Determine the [x, y] coordinate at the center of the cell enclosing the given text.  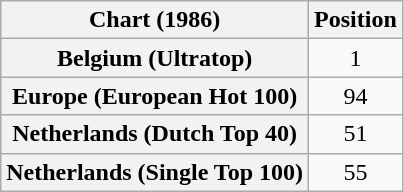
55 [356, 172]
Position [356, 20]
51 [356, 134]
Netherlands (Single Top 100) [155, 172]
Europe (European Hot 100) [155, 96]
1 [356, 58]
94 [356, 96]
Chart (1986) [155, 20]
Netherlands (Dutch Top 40) [155, 134]
Belgium (Ultratop) [155, 58]
